Search for the cell housing the specified text and yield its [X, Y] center coordinate. 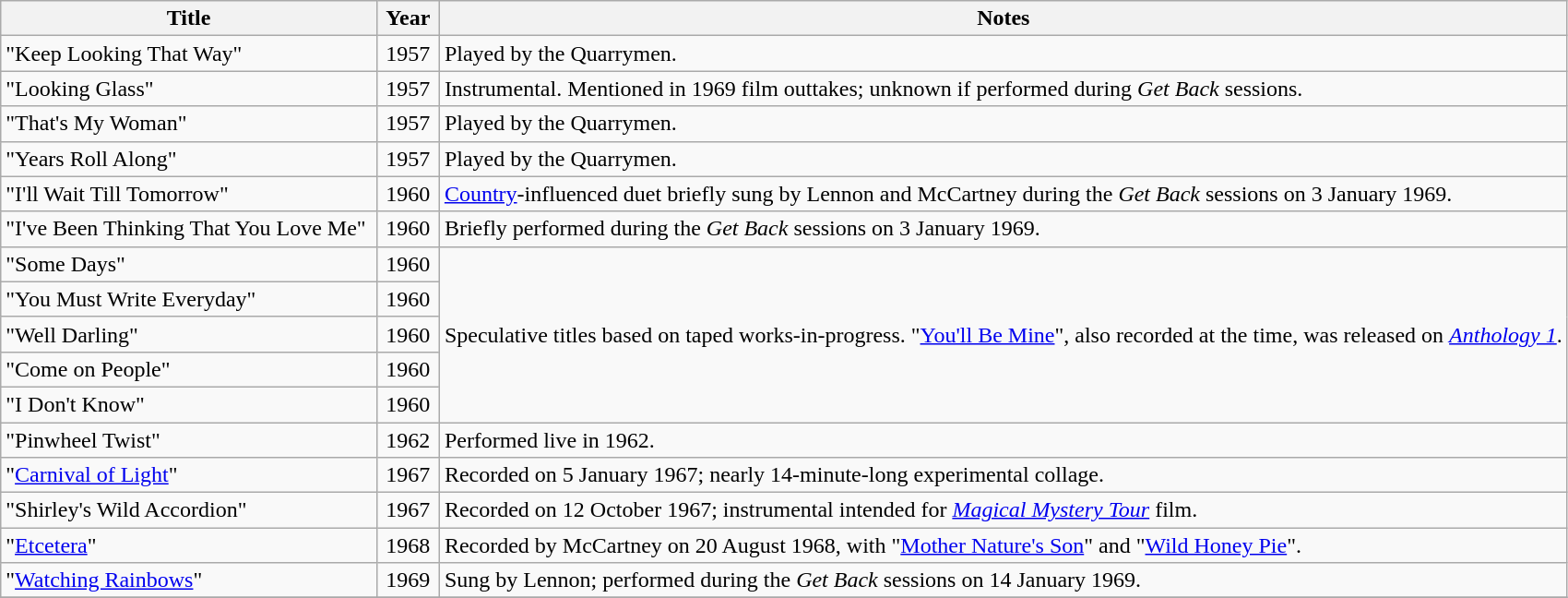
"I'll Wait Till Tomorrow" [189, 194]
"Years Roll Along" [189, 159]
"Etcetera" [189, 545]
Recorded by McCartney on 20 August 1968, with "Mother Nature's Son" and "Wild Honey Pie". [1004, 545]
Year [408, 18]
"Keep Looking That Way" [189, 54]
"Carnival of Light" [189, 475]
"You Must Write Everyday" [189, 299]
1969 [408, 580]
Title [189, 18]
1968 [408, 545]
"Pinwheel Twist" [189, 440]
Notes [1004, 18]
Sung by Lennon; performed during the Get Back sessions on 14 January 1969. [1004, 580]
"Looking Glass" [189, 89]
"I've Been Thinking That You Love Me" [189, 229]
"Some Days" [189, 264]
1962 [408, 440]
Recorded on 5 January 1967; nearly 14-minute-long experimental collage. [1004, 475]
"Come on People" [189, 369]
"Well Darling" [189, 334]
Briefly performed during the Get Back sessions on 3 January 1969. [1004, 229]
Speculative titles based on taped works-in-progress. "You'll Be Mine", also recorded at the time, was released on Anthology 1. [1004, 334]
"That's My Woman" [189, 124]
Recorded on 12 October 1967; instrumental intended for Magical Mystery Tour film. [1004, 510]
"I Don't Know" [189, 404]
"Shirley's Wild Accordion" [189, 510]
Instrumental. Mentioned in 1969 film outtakes; unknown if performed during Get Back sessions. [1004, 89]
Country-influenced duet briefly sung by Lennon and McCartney during the Get Back sessions on 3 January 1969. [1004, 194]
"Watching Rainbows" [189, 580]
Performed live in 1962. [1004, 440]
